Capture the cell that displays the provided text and extract its (x, y) central coordinate. 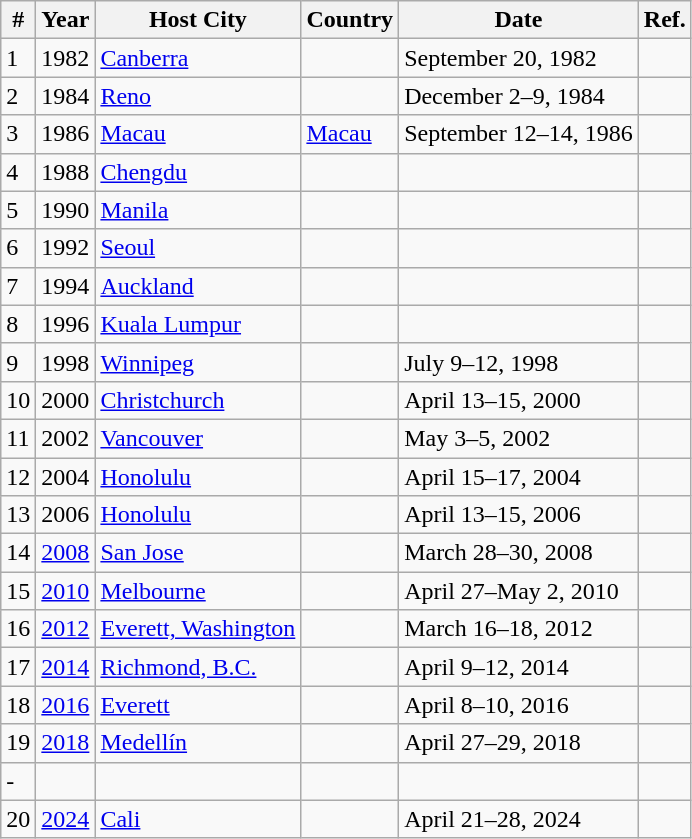
15 (18, 591)
7 (18, 286)
20 (18, 819)
8 (18, 324)
2014 (66, 667)
10 (18, 400)
May 3–5, 2002 (519, 438)
April 27–29, 2018 (519, 743)
December 2–9, 1984 (519, 96)
1994 (66, 286)
Manila (198, 210)
11 (18, 438)
September 20, 1982 (519, 58)
April 27–May 2, 2010 (519, 591)
2008 (66, 553)
Kuala Lumpur (198, 324)
1988 (66, 172)
2000 (66, 400)
Seoul (198, 248)
Melbourne (198, 591)
Country (350, 20)
Year (66, 20)
6 (18, 248)
19 (18, 743)
Medellín (198, 743)
Winnipeg (198, 362)
1 (18, 58)
12 (18, 477)
Auckland (198, 286)
1996 (66, 324)
Date (519, 20)
14 (18, 553)
April 15–17, 2004 (519, 477)
April 9–12, 2014 (519, 667)
Christchurch (198, 400)
April 13–15, 2000 (519, 400)
13 (18, 515)
Richmond, B.C. (198, 667)
Canberra (198, 58)
Host City (198, 20)
16 (18, 629)
2010 (66, 591)
4 (18, 172)
Reno (198, 96)
3 (18, 134)
San Jose (198, 553)
9 (18, 362)
2006 (66, 515)
April 8–10, 2016 (519, 705)
Ref. (664, 20)
Cali (198, 819)
1998 (66, 362)
17 (18, 667)
1986 (66, 134)
April 21–28, 2024 (519, 819)
2 (18, 96)
1982 (66, 58)
1984 (66, 96)
- (18, 781)
2024 (66, 819)
March 28–30, 2008 (519, 553)
September 12–14, 1986 (519, 134)
Chengdu (198, 172)
5 (18, 210)
1990 (66, 210)
1992 (66, 248)
18 (18, 705)
2016 (66, 705)
# (18, 20)
March 16–18, 2012 (519, 629)
Vancouver (198, 438)
Everett (198, 705)
July 9–12, 1998 (519, 362)
2002 (66, 438)
2012 (66, 629)
Everett, Washington (198, 629)
April 13–15, 2006 (519, 515)
2004 (66, 477)
2018 (66, 743)
